Identify which cell holds the provided text, then report its (x, y) central coordinate. 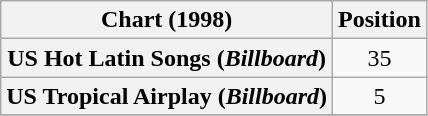
35 (380, 58)
US Tropical Airplay (Billboard) (167, 96)
Position (380, 20)
Chart (1998) (167, 20)
US Hot Latin Songs (Billboard) (167, 58)
5 (380, 96)
